From the cell containing the given text, extract its center point as [X, Y] coordinate. 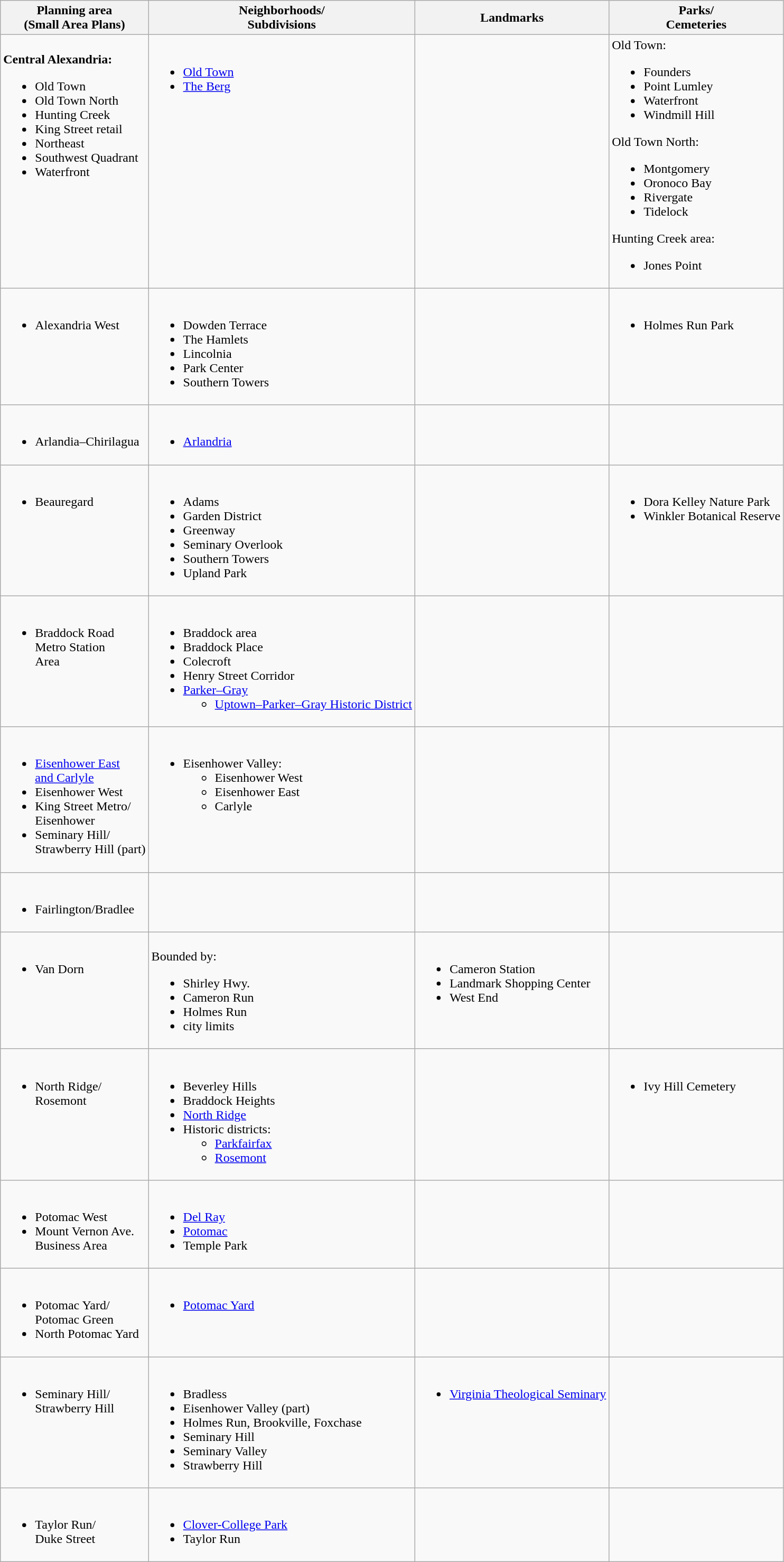
Arlandia–Chirilagua [74, 435]
Dora Kelley Nature ParkWinkler Botanical Reserve [696, 530]
Arlandria [282, 435]
Landmarks [511, 18]
Braddock RoadMetro StationArea [74, 661]
Potomac WestMount Vernon Ave.Business Area [74, 1224]
AdamsGarden DistrictGreenwaySeminary OverlookSouthern TowersUpland Park [282, 530]
Virginia Theological Seminary [511, 1422]
Beauregard [74, 530]
Ivy Hill Cemetery [696, 1114]
Taylor Run/Duke Street [74, 1525]
Fairlington/Bradlee [74, 902]
Braddock areaBraddock PlaceColecroftHenry Street CorridorParker–GrayUptown–Parker–Gray Historic District [282, 661]
BradlessEisenhower Valley (part)Holmes Run, Brookville, FoxchaseSeminary HillSeminary ValleyStrawberry Hill [282, 1422]
Beverley HillsBraddock HeightsNorth RidgeHistoric districts:ParkfairfaxRosemont [282, 1114]
Dowden TerraceThe HamletsLincolniaPark CenterSouthern Towers [282, 347]
North Ridge/Rosemont [74, 1114]
Old Town:FoundersPoint LumleyWaterfrontWindmill HillOld Town North:MontgomeryOronoco BayRivergateTidelockHunting Creek area:Jones Point [696, 162]
Cameron StationLandmark Shopping CenterWest End [511, 991]
Clover-College ParkTaylor Run [282, 1525]
Planning area(Small Area Plans) [74, 18]
Eisenhower Valley:Eisenhower WestEisenhower EastCarlyle [282, 799]
Potomac Yard/Potomac GreenNorth Potomac Yard [74, 1312]
Potomac Yard [282, 1312]
Holmes Run Park [696, 347]
Bounded by:Shirley Hwy.Cameron RunHolmes Runcity limits [282, 991]
Seminary Hill/Strawberry Hill [74, 1422]
Old TownThe Berg [282, 162]
Central Alexandria:Old TownOld Town NorthHunting CreekKing Street retailNortheastSouthwest QuadrantWaterfront [74, 162]
Parks/Cemeteries [696, 18]
Neighborhoods/Subdivisions [282, 18]
Del RayPotomacTemple Park [282, 1224]
Alexandria West [74, 347]
Van Dorn [74, 991]
Eisenhower Eastand CarlyleEisenhower WestKing Street Metro/EisenhowerSeminary Hill/Strawberry Hill (part) [74, 799]
